Detect which cell encompasses the target text, then output its [X, Y] center coordinate. 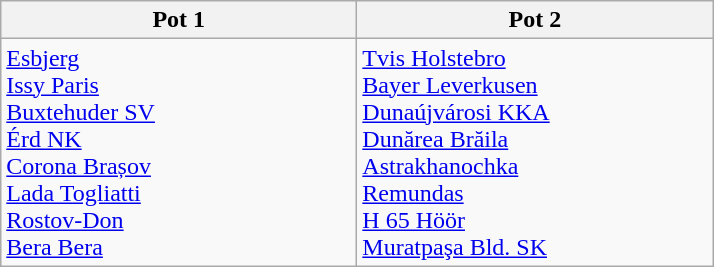
Pot 1 [179, 20]
Pot 2 [535, 20]
Esbjerg Issy Paris Buxtehuder SV Érd NK Corona Brașov Lada Togliatti Rostov-Don Bera Bera [179, 152]
Tvis Holstebro Bayer Leverkusen Dunaújvárosi KKA Dunărea Brăila Astrakhanochka Remundas H 65 Höör Muratpaşa Bld. SK [535, 152]
